Pinpoint the cell where the given text exists, returning its (x, y) midpoint coordinate. 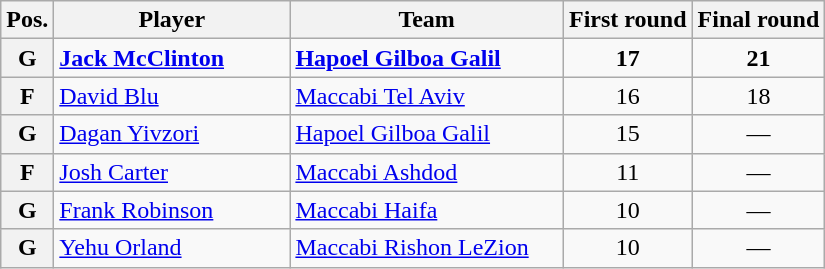
Pos. (28, 20)
11 (628, 172)
18 (758, 96)
Frank Robinson (172, 210)
Maccabi Tel Aviv (427, 96)
16 (628, 96)
Dagan Yivzori (172, 134)
First round (628, 20)
17 (628, 58)
21 (758, 58)
Maccabi Haifa (427, 210)
Final round (758, 20)
Yehu Orland (172, 248)
David Blu (172, 96)
Josh Carter (172, 172)
Maccabi Ashdod (427, 172)
Maccabi Rishon LeZion (427, 248)
Jack McClinton (172, 58)
Player (172, 20)
15 (628, 134)
Team (427, 20)
